Locate the cell with the specified text and output its (X, Y) center coordinate. 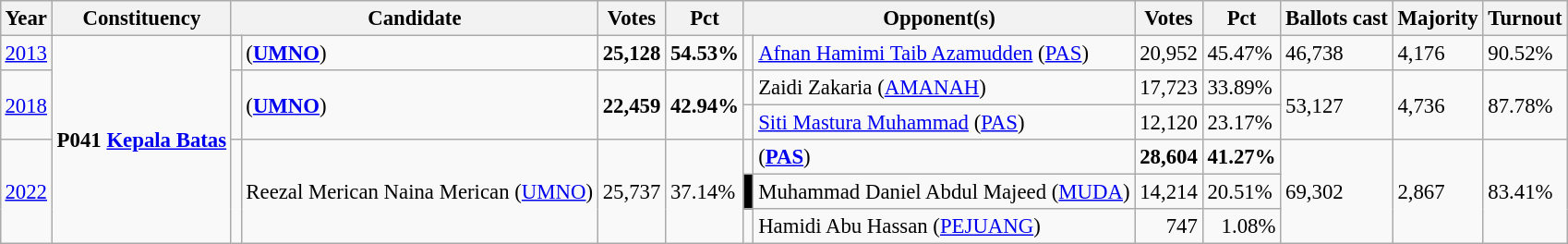
Majority (1438, 18)
83.41% (1526, 192)
Turnout (1526, 18)
90.52% (1526, 53)
Afnan Hamimi Taib Azamudden (PAS) (944, 53)
41.27% (1241, 157)
Hamidi Abu Hassan (PEJUANG) (944, 226)
2013 (26, 53)
42.94% (706, 105)
14,214 (1169, 192)
87.78% (1526, 105)
33.89% (1241, 88)
45.47% (1241, 53)
Candidate (414, 18)
12,120 (1169, 123)
P041 Kepala Batas (141, 140)
4,736 (1438, 105)
Muhammad Daniel Abdul Majeed (MUDA) (944, 192)
Constituency (141, 18)
(PAS) (944, 157)
Zaidi Zakaria (AMANAH) (944, 88)
25,737 (632, 192)
28,604 (1169, 157)
20.51% (1241, 192)
1.08% (1241, 226)
46,738 (1337, 53)
25,128 (632, 53)
23.17% (1241, 123)
69,302 (1337, 192)
4,176 (1438, 53)
2018 (26, 105)
53,127 (1337, 105)
22,459 (632, 105)
54.53% (706, 53)
37.14% (706, 192)
Opponent(s) (939, 18)
Year (26, 18)
Ballots cast (1337, 18)
2,867 (1438, 192)
Siti Mastura Muhammad (PAS) (944, 123)
20,952 (1169, 53)
17,723 (1169, 88)
Reezal Merican Naina Merican (UMNO) (419, 192)
747 (1169, 226)
2022 (26, 192)
